From the cell containing the given text, extract its center point as [X, Y] coordinate. 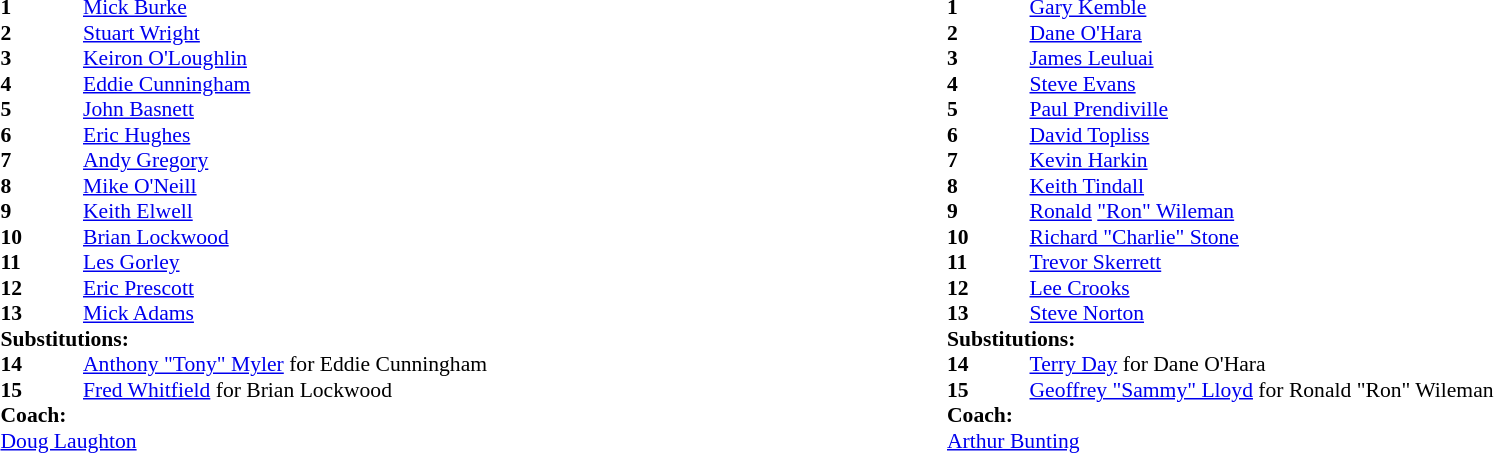
Ronald "Ron" Wileman [1262, 211]
Lee Crooks [1262, 288]
Steve Norton [1262, 313]
John Basnett [285, 109]
Les Gorley [285, 263]
Eric Hughes [285, 135]
Stuart Wright [285, 33]
Keith Elwell [285, 211]
Kevin Harkin [1262, 161]
Andy Gregory [285, 161]
Mike O'Neill [285, 186]
Anthony "Tony" Myler for Eddie Cunningham [285, 365]
James Leuluai [1262, 59]
Richard "Charlie" Stone [1262, 237]
Trevor Skerrett [1262, 263]
Mick Adams [285, 313]
Eddie Cunningham [285, 84]
Brian Lockwood [285, 237]
Keith Tindall [1262, 186]
Paul Prendiville [1262, 109]
David Topliss [1262, 135]
Dane O'Hara [1262, 33]
Fred Whitfield for Brian Lockwood [285, 390]
Geoffrey "Sammy" Lloyd for Ronald "Ron" Wileman [1262, 390]
Keiron O'Loughlin [285, 59]
Eric Prescott [285, 288]
Steve Evans [1262, 84]
Terry Day for Dane O'Hara [1262, 365]
